Pinpoint the cell where the given text exists, returning its (x, y) midpoint coordinate. 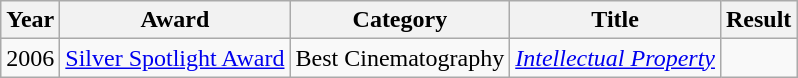
Intellectual Property (616, 58)
Title (616, 20)
Silver Spotlight Award (175, 58)
Result (758, 20)
Best Cinematography (400, 58)
2006 (30, 58)
Award (175, 20)
Category (400, 20)
Year (30, 20)
